From the cell containing the given text, extract its center point as [X, Y] coordinate. 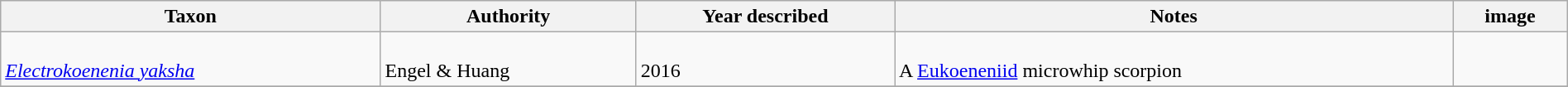
image [1510, 17]
2016 [765, 60]
Electrokoenenia yaksha [190, 60]
A Eukoeneniid microwhip scorpion [1174, 60]
Year described [765, 17]
Taxon [190, 17]
Engel & Huang [508, 60]
Authority [508, 17]
Notes [1174, 17]
